Detect which cell encompasses the target text, then output its (X, Y) center coordinate. 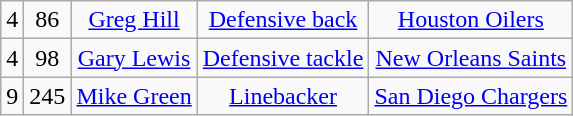
Houston Oilers (471, 20)
Mike Green (134, 96)
Greg Hill (134, 20)
Linebacker (283, 96)
New Orleans Saints (471, 58)
Gary Lewis (134, 58)
9 (12, 96)
86 (48, 20)
Defensive tackle (283, 58)
98 (48, 58)
245 (48, 96)
Defensive back (283, 20)
San Diego Chargers (471, 96)
